Scan for the cell matching the given text and deliver its [X, Y] coordinate at center. 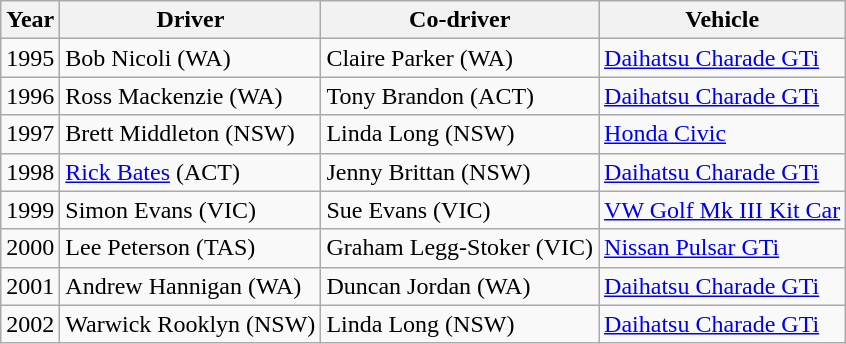
1998 [30, 172]
Bob Nicoli (WA) [190, 58]
Co-driver [460, 20]
Jenny Brittan (NSW) [460, 172]
Brett Middleton (NSW) [190, 134]
1995 [30, 58]
Honda Civic [722, 134]
Rick Bates (ACT) [190, 172]
Simon Evans (VIC) [190, 210]
VW Golf Mk III Kit Car [722, 210]
Warwick Rooklyn (NSW) [190, 324]
Graham Legg-Stoker (VIC) [460, 248]
2000 [30, 248]
Claire Parker (WA) [460, 58]
Lee Peterson (TAS) [190, 248]
Andrew Hannigan (WA) [190, 286]
Ross Mackenzie (WA) [190, 96]
Sue Evans (VIC) [460, 210]
Driver [190, 20]
2001 [30, 286]
Vehicle [722, 20]
1999 [30, 210]
Tony Brandon (ACT) [460, 96]
Nissan Pulsar GTi [722, 248]
Duncan Jordan (WA) [460, 286]
1997 [30, 134]
Year [30, 20]
1996 [30, 96]
2002 [30, 324]
